Locate the cell with the specified text and output its (X, Y) center coordinate. 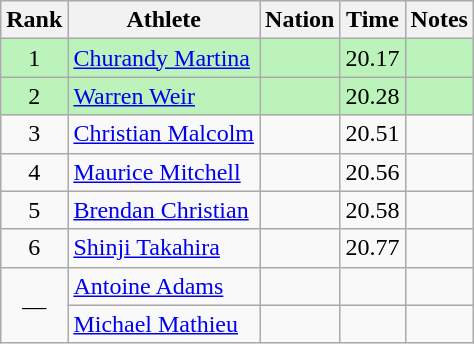
20.77 (372, 248)
Athlete (164, 20)
Michael Mathieu (164, 324)
Brendan Christian (164, 210)
2 (34, 96)
— (34, 305)
Time (372, 20)
Shinji Takahira (164, 248)
20.56 (372, 172)
4 (34, 172)
20.58 (372, 210)
20.28 (372, 96)
3 (34, 134)
Notes (439, 20)
1 (34, 58)
Warren Weir (164, 96)
Maurice Mitchell (164, 172)
Rank (34, 20)
5 (34, 210)
Christian Malcolm (164, 134)
Churandy Martina (164, 58)
6 (34, 248)
Nation (300, 20)
20.51 (372, 134)
Antoine Adams (164, 286)
20.17 (372, 58)
